Return the [x, y] coordinate for the center point of the cell that contains the specified text.  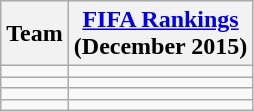
FIFA Rankings(December 2015) [160, 34]
Team [35, 34]
